Search for the cell housing the specified text and yield its (x, y) center coordinate. 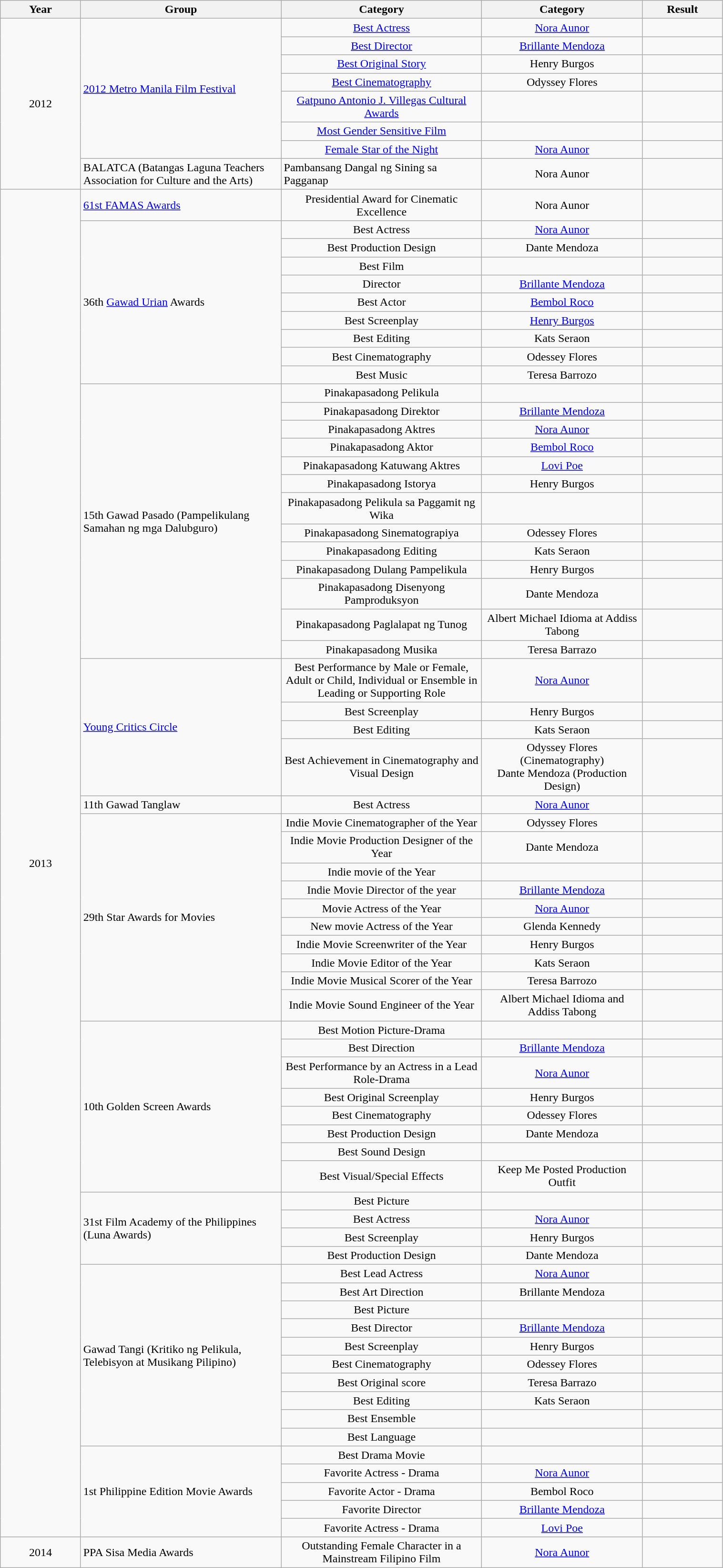
Indie Movie Production Designer of the Year (381, 847)
29th Star Awards for Movies (181, 918)
Indie Movie Director of the year (381, 890)
Pinakapasadong Katuwang Aktres (381, 465)
Best Ensemble (381, 1419)
11th Gawad Tanglaw (181, 805)
Pinakapasadong Disenyong Pamproduksyon (381, 594)
Pinakapasadong Sinematograpiya (381, 533)
Indie movie of the Year (381, 872)
Female Star of the Night (381, 149)
Best Drama Movie (381, 1455)
Albert Michael Idioma at Addiss Tabong (562, 625)
Best Performance by Male or Female, Adult or Child, Individual or Ensemble in Leading or Supporting Role (381, 681)
Odyssey Flores (Cinematography)Dante Mendoza (Production Design) (562, 767)
Indie Movie Sound Engineer of the Year (381, 1005)
2013 (41, 863)
36th Gawad Urian Awards (181, 302)
Best Performance by an Actress in a Lead Role-Drama (381, 1073)
15th Gawad Pasado (Pampelikulang Samahan ng mga Dalubguro) (181, 521)
Pinakapasadong Editing (381, 551)
Gatpuno Antonio J. Villegas Cultural Awards (381, 107)
Pinakapasadong Aktres (381, 429)
10th Golden Screen Awards (181, 1106)
Indie Movie Editor of the Year (381, 963)
Best Lead Actress (381, 1273)
Best Music (381, 375)
Pinakapasadong Direktor (381, 411)
Best Original Story (381, 64)
Presidential Award for Cinematic Excellence (381, 205)
PPA Sisa Media Awards (181, 1552)
Pinakapasadong Aktor (381, 447)
Albert Michael Idioma and Addiss Tabong (562, 1005)
Best Language (381, 1437)
Pinakapasadong Musika (381, 650)
2014 (41, 1552)
Young Critics Circle (181, 727)
Best Sound Design (381, 1152)
Best Motion Picture-Drama (381, 1030)
Glenda Kennedy (562, 926)
Movie Actress of the Year (381, 908)
Pinakapasadong Paglalapat ng Tunog (381, 625)
Pambansang Dangal ng Sining sa Pagganap (381, 174)
Best Film (381, 266)
Pinakapasadong Pelikula sa Paggamit ng Wika (381, 508)
New movie Actress of the Year (381, 926)
61st FAMAS Awards (181, 205)
Year (41, 10)
Best Visual/Special Effects (381, 1176)
Pinakapasadong Istorya (381, 484)
Indie Movie Cinematographer of the Year (381, 823)
Best Original score (381, 1382)
Keep Me Posted Production Outfit (562, 1176)
2012 Metro Manila Film Festival (181, 89)
Best Art Direction (381, 1292)
Result (682, 10)
Best Original Screenplay (381, 1097)
Gawad Tangi (Kritiko ng Pelikula, Telebisyon at Musikang Pilipino) (181, 1355)
Director (381, 284)
Most Gender Sensitive Film (381, 131)
Pinakapasadong Pelikula (381, 393)
Best Actor (381, 302)
1st Philippine Edition Movie Awards (181, 1491)
Pinakapasadong Dulang Pampelikula (381, 569)
Favorite Director (381, 1509)
BALATCA (Batangas Laguna Teachers Association for Culture and the Arts) (181, 174)
Indie Movie Screenwriter of the Year (381, 944)
2012 (41, 104)
Group (181, 10)
Best Achievement in Cinematography and Visual Design (381, 767)
31st Film Academy of the Philippines (Luna Awards) (181, 1228)
Favorite Actor - Drama (381, 1491)
Outstanding Female Character in a Mainstream Filipino Film (381, 1552)
Best Direction (381, 1048)
Indie Movie Musical Scorer of the Year (381, 981)
